For the text-containing cell, return its midpoint in (x, y) coordinate format. 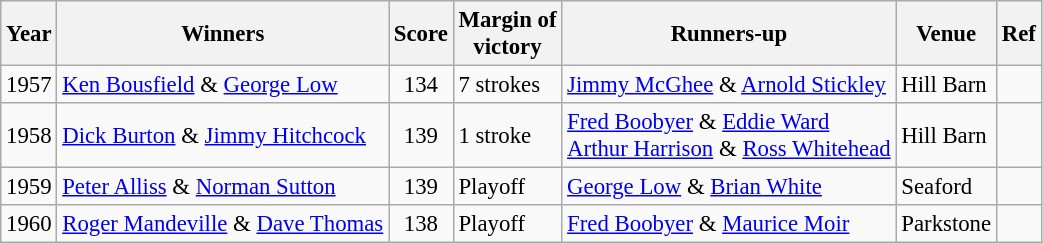
1959 (29, 187)
Parkstone (946, 224)
Runners-up (729, 34)
Dick Burton & Jimmy Hitchcock (223, 136)
Ken Bousfield & George Low (223, 85)
Jimmy McGhee & Arnold Stickley (729, 85)
George Low & Brian White (729, 187)
7 strokes (508, 85)
Peter Alliss & Norman Sutton (223, 187)
Fred Boobyer & Maurice Moir (729, 224)
Margin ofvictory (508, 34)
Venue (946, 34)
Score (422, 34)
1958 (29, 136)
Winners (223, 34)
1957 (29, 85)
138 (422, 224)
Fred Boobyer & Eddie WardArthur Harrison & Ross Whitehead (729, 136)
Roger Mandeville & Dave Thomas (223, 224)
Seaford (946, 187)
Year (29, 34)
Ref (1018, 34)
1 stroke (508, 136)
1960 (29, 224)
134 (422, 85)
